Output the [x, y] coordinate of the center of the cell containing the given text.  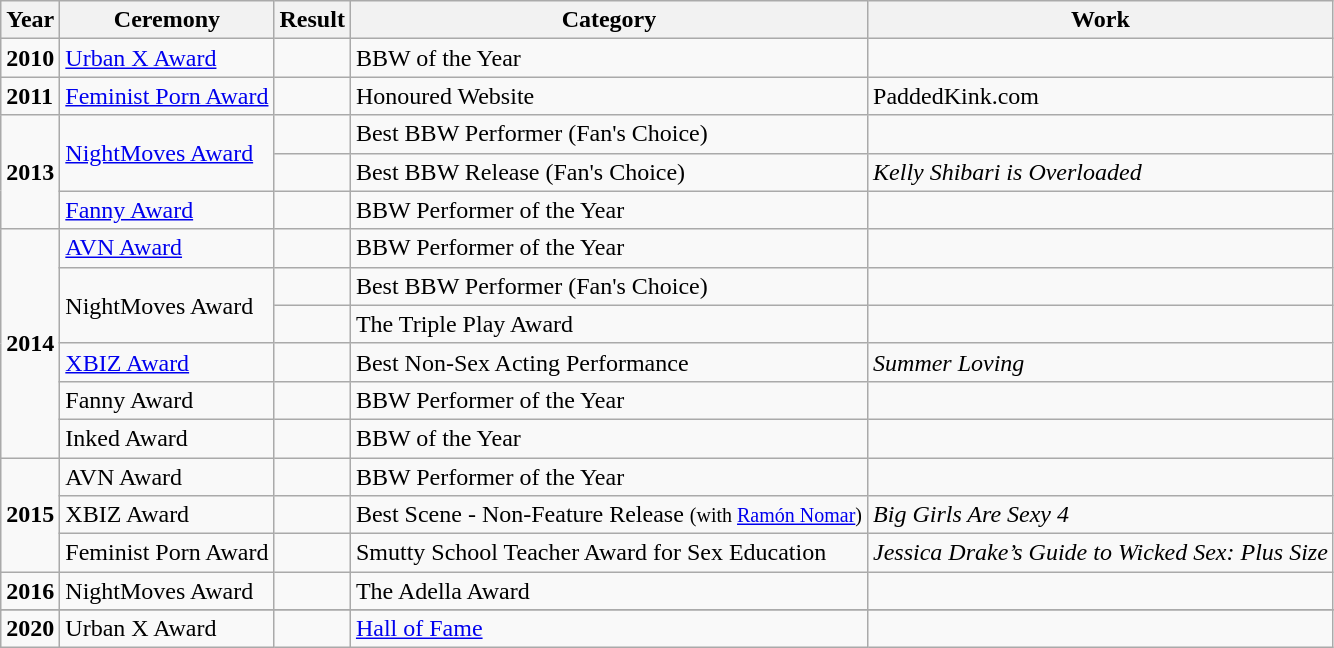
Smutty School Teacher Award for Sex Education [608, 553]
Year [30, 20]
The Adella Award [608, 591]
Category [608, 20]
Summer Loving [1101, 362]
2016 [30, 591]
PaddedKink.com [1101, 96]
2014 [30, 343]
Hall of Fame [608, 629]
Best Scene - Non-Feature Release (with Ramón Nomar) [608, 515]
2013 [30, 172]
Honoured Website [608, 96]
Inked Award [167, 438]
2010 [30, 58]
Big Girls Are Sexy 4 [1101, 515]
Result [312, 20]
Work [1101, 20]
The Triple Play Award [608, 324]
Kelly Shibari is Overloaded [1101, 172]
Best Non-Sex Acting Performance [608, 362]
2020 [30, 629]
2015 [30, 515]
Best BBW Release (Fan's Choice) [608, 172]
2011 [30, 96]
Ceremony [167, 20]
Jessica Drake’s Guide to Wicked Sex: Plus Size [1101, 553]
